Capture the cell that displays the provided text and extract its [X, Y] central coordinate. 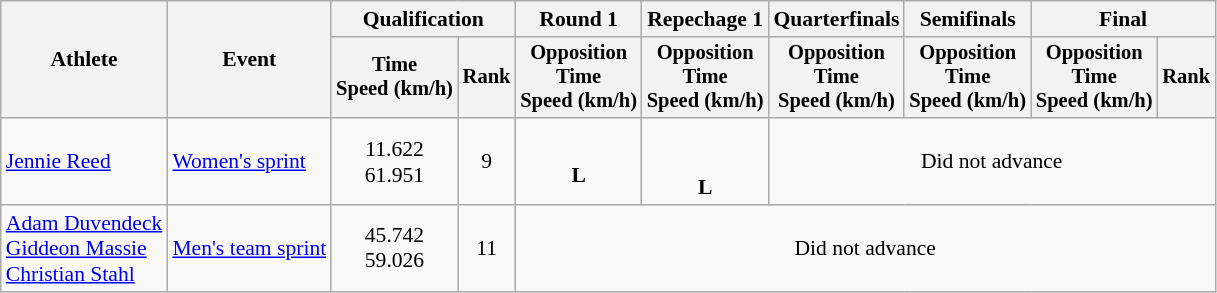
Repechage 1 [706, 19]
Event [249, 60]
Qualification [423, 19]
9 [487, 162]
Athlete [84, 60]
Jennie Reed [84, 162]
45.74259.026 [394, 248]
Adam DuvendeckGiddeon MassieChristian Stahl [84, 248]
Quarterfinals [836, 19]
Men's team sprint [249, 248]
11 [487, 248]
Women's sprint [249, 162]
Round 1 [578, 19]
Semifinals [968, 19]
TimeSpeed (km/h) [394, 78]
11.62261.951 [394, 162]
Final [1123, 19]
